Return (x, y) of the center of cell containing provided text 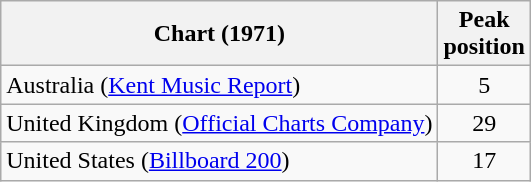
29 (484, 123)
5 (484, 85)
United Kingdom (Official Charts Company) (220, 123)
Chart (1971) (220, 34)
United States (Billboard 200) (220, 161)
17 (484, 161)
Peak position (484, 34)
Australia (Kent Music Report) (220, 85)
